Find where the given text appears and provide that cell's center as (X, Y) coordinate. 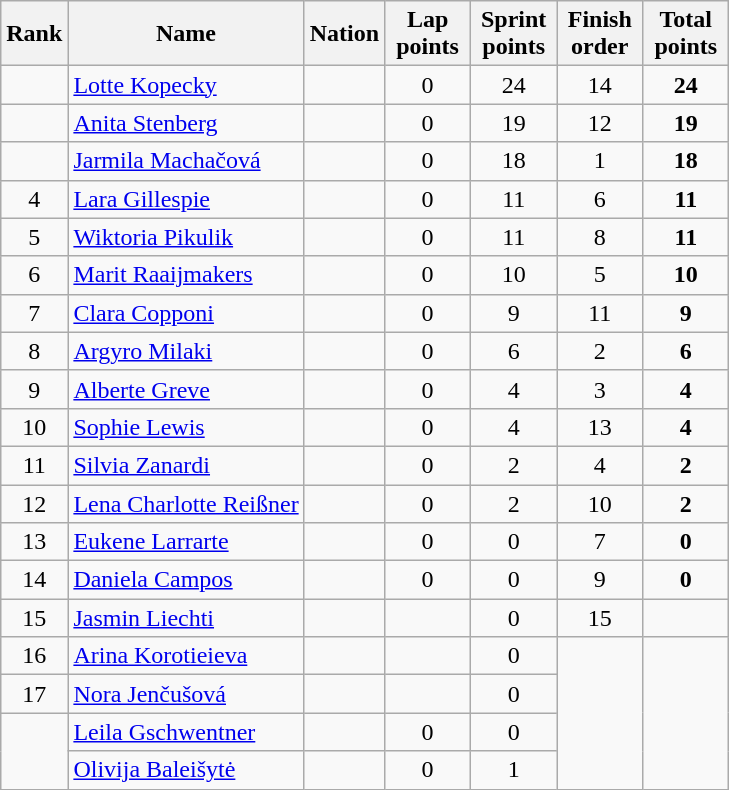
Lara Gillespie (186, 199)
Lotte Kopecky (186, 85)
Name (186, 34)
Nora Jenčušová (186, 694)
Olivija Baleišytė (186, 770)
Arina Korotieieva (186, 656)
Eukene Larrarte (186, 542)
Finish order (600, 34)
Jasmin Liechti (186, 618)
16 (34, 656)
Wiktoria Pikulik (186, 237)
Lena Charlotte Reißner (186, 503)
Lap points (428, 34)
Alberte Greve (186, 389)
Jarmila Machačová (186, 161)
3 (600, 389)
Daniela Campos (186, 580)
17 (34, 694)
Anita Stenberg (186, 123)
Argyro Milaki (186, 351)
Nation (344, 34)
Sophie Lewis (186, 427)
Rank (34, 34)
Leila Gschwentner (186, 732)
Sprint points (514, 34)
Clara Copponi (186, 313)
Marit Raaijmakers (186, 275)
Silvia Zanardi (186, 465)
Total points (686, 34)
